Locate the cell with the specified text and output its (X, Y) center coordinate. 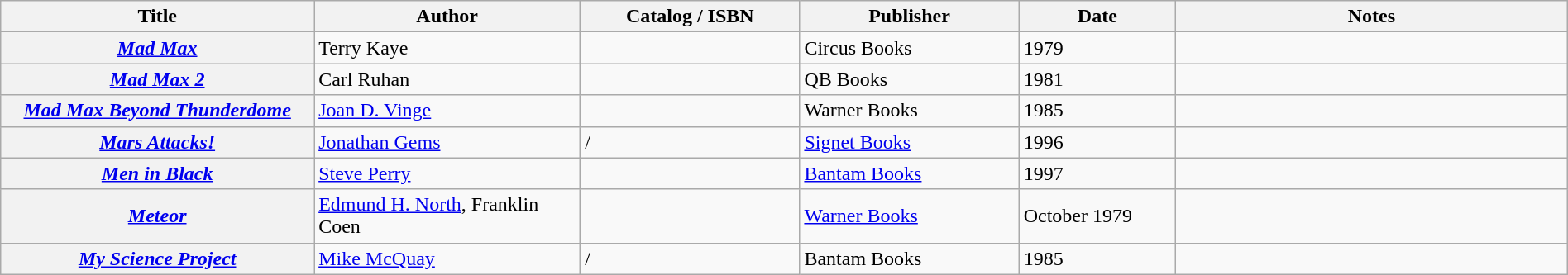
October 1979 (1097, 216)
Mad Max Beyond Thunderdome (157, 111)
Jonathan Gems (447, 142)
1979 (1097, 48)
Meteor (157, 216)
Publisher (910, 17)
My Science Project (157, 258)
Circus Books (910, 48)
Catalog / ISBN (690, 17)
Mike McQuay (447, 258)
Mad Max 2 (157, 79)
Mars Attacks! (157, 142)
Steve Perry (447, 173)
QB Books (910, 79)
1981 (1097, 79)
Terry Kaye (447, 48)
1996 (1097, 142)
Author (447, 17)
Mad Max (157, 48)
Signet Books (910, 142)
Title (157, 17)
1997 (1097, 173)
Men in Black (157, 173)
Joan D. Vinge (447, 111)
Carl Ruhan (447, 79)
Edmund H. North, Franklin Coen (447, 216)
Date (1097, 17)
Notes (1372, 17)
